For the text-containing cell, return its midpoint in [X, Y] coordinate format. 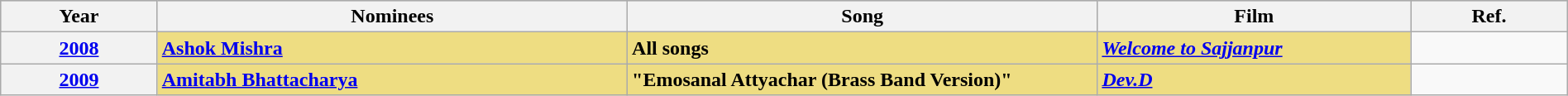
"Emosanal Attyachar (Brass Band Version)" [863, 79]
2009 [79, 79]
Ref. [1489, 17]
Year [79, 17]
Nominees [392, 17]
Ashok Mishra [392, 48]
2008 [79, 48]
Song [863, 17]
Welcome to Sajjanpur [1254, 48]
All songs [863, 48]
Amitabh Bhattacharya [392, 79]
Dev.D [1254, 79]
Film [1254, 17]
